Output the [X, Y] coordinate of the center of the cell containing the given text.  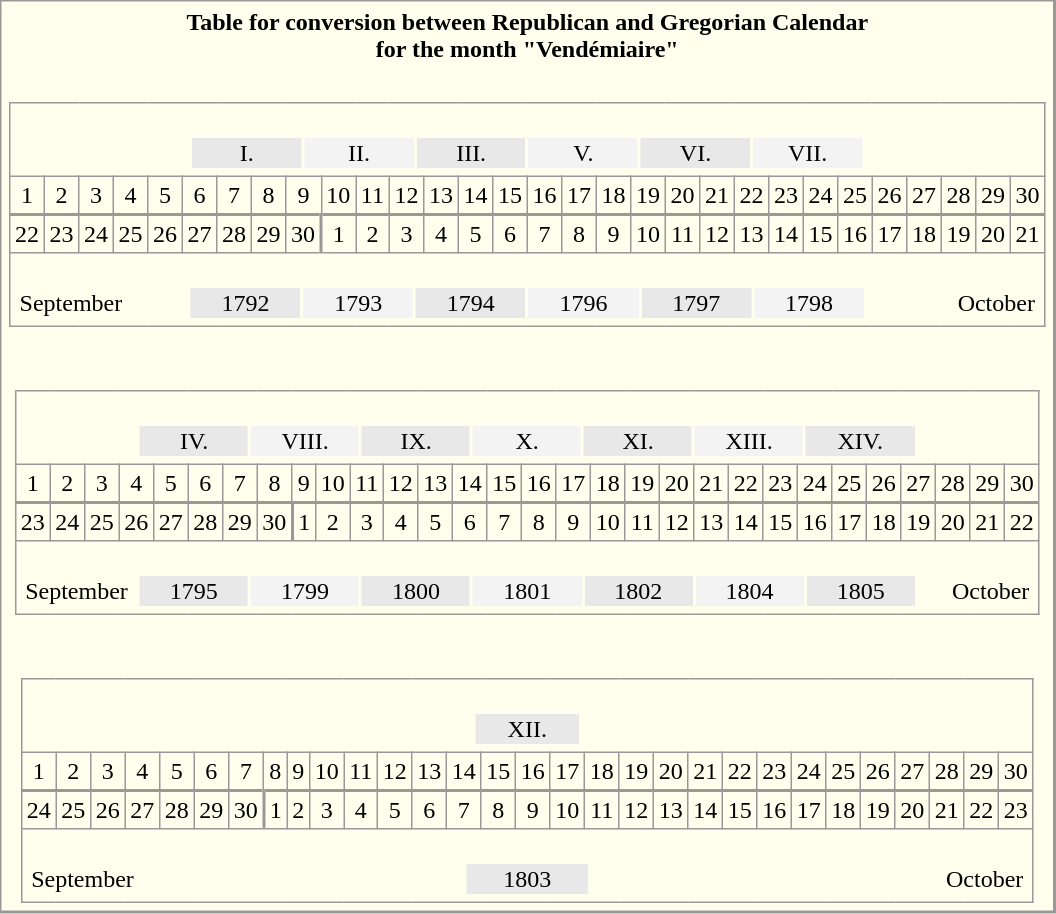
XIV. [860, 441]
September 1792 1793 1794 1796 1797 1798 October [528, 290]
IV. [194, 441]
IV. VIII. IX. X. XI. XIII. XIV. [527, 428]
1802 [638, 591]
VIII. [305, 441]
1795 [194, 591]
1805 [861, 591]
V. [584, 153]
III. [472, 153]
September 1795 1799 1800 1801 1802 1804 1805 October [527, 578]
1804 [749, 591]
1801 [527, 591]
September 1803 October [527, 866]
I. [246, 153]
1797 [696, 303]
XIII. [749, 441]
X. [527, 441]
Table for conversion between Republican and Gregorian Calendar for the month "Vendémiaire" [528, 36]
1798 [809, 303]
1793 [358, 303]
II. [358, 153]
1803 [528, 879]
1794 [471, 303]
I. II. III. V. VI. VII. [528, 140]
1796 [584, 303]
VII. [808, 153]
IX. [416, 441]
XI. [638, 441]
1800 [416, 591]
1792 [246, 303]
1799 [305, 591]
VI. [696, 153]
